Pinpoint the cell where the given text exists, returning its (X, Y) midpoint coordinate. 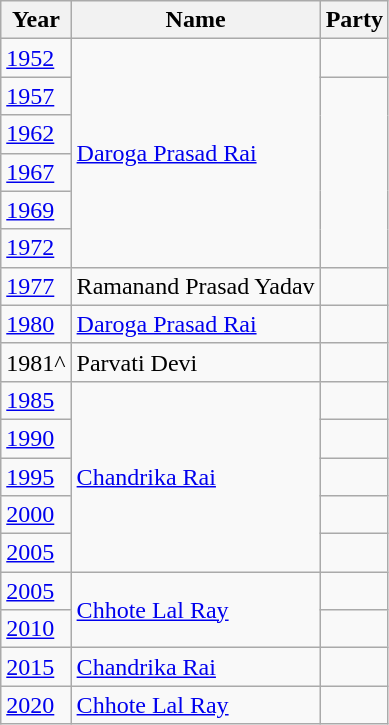
1977 (36, 286)
Year (36, 20)
1962 (36, 134)
1990 (36, 438)
Party (354, 20)
1985 (36, 400)
1969 (36, 210)
Ramanand Prasad Yadav (196, 286)
1967 (36, 172)
Name (196, 20)
1952 (36, 58)
1981^ (36, 362)
2020 (36, 705)
1957 (36, 96)
Parvati Devi (196, 362)
2010 (36, 629)
2015 (36, 667)
1972 (36, 248)
1980 (36, 324)
1995 (36, 477)
2000 (36, 515)
